Extract the (X, Y) coordinate from the center of the cell holding the provided text.  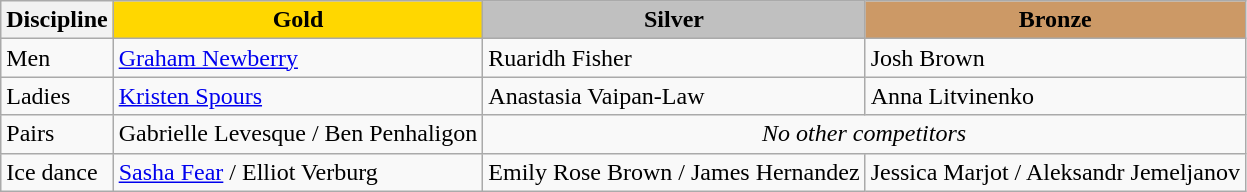
Men (57, 58)
Ice dance (57, 172)
Kristen Spours (298, 96)
Discipline (57, 20)
Emily Rose Brown / James Hernandez (674, 172)
Pairs (57, 134)
Anastasia Vaipan-Law (674, 96)
Anna Litvinenko (1055, 96)
No other competitors (864, 134)
Bronze (1055, 20)
Jessica Marjot / Aleksandr Jemeljanov (1055, 172)
Graham Newberry (298, 58)
Silver (674, 20)
Ruaridh Fisher (674, 58)
Gold (298, 20)
Gabrielle Levesque / Ben Penhaligon (298, 134)
Ladies (57, 96)
Josh Brown (1055, 58)
Sasha Fear / Elliot Verburg (298, 172)
